Pinpoint the cell where the given text exists, returning its [x, y] midpoint coordinate. 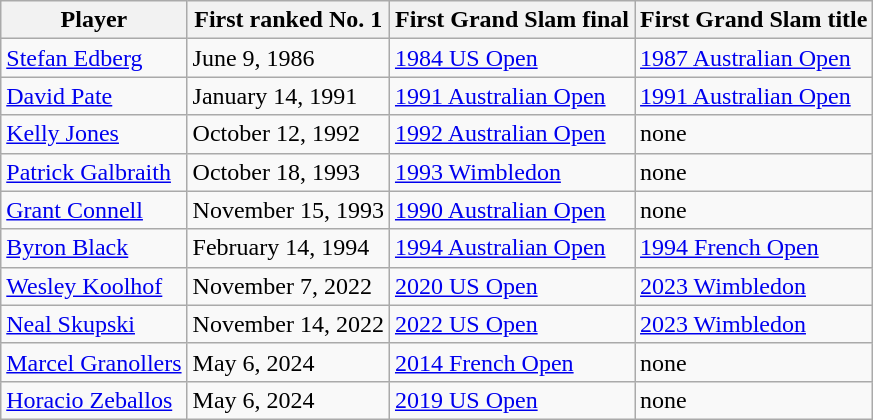
June 9, 1986 [288, 58]
Stefan Edberg [94, 58]
1992 Australian Open [512, 134]
First Grand Slam title [754, 20]
2014 French Open [512, 362]
October 18, 1993 [288, 172]
David Pate [94, 96]
Neal Skupski [94, 324]
1987 Australian Open [754, 58]
Grant Connell [94, 210]
November 15, 1993 [288, 210]
2022 US Open [512, 324]
1984 US Open [512, 58]
1990 Australian Open [512, 210]
1994 Australian Open [512, 248]
First ranked No. 1 [288, 20]
November 14, 2022 [288, 324]
Kelly Jones [94, 134]
First Grand Slam final [512, 20]
2019 US Open [512, 400]
Byron Black [94, 248]
November 7, 2022 [288, 286]
Patrick Galbraith [94, 172]
Wesley Koolhof [94, 286]
Marcel Granollers [94, 362]
January 14, 1991 [288, 96]
February 14, 1994 [288, 248]
1993 Wimbledon [512, 172]
1994 French Open [754, 248]
Player [94, 20]
Horacio Zeballos [94, 400]
October 12, 1992 [288, 134]
2020 US Open [512, 286]
